Locate the cell with the specified text and output its [X, Y] center coordinate. 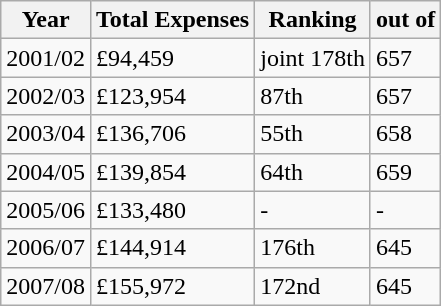
659 [405, 172]
£136,706 [172, 134]
joint 178th [313, 58]
658 [405, 134]
£94,459 [172, 58]
£123,954 [172, 96]
172nd [313, 286]
2005/06 [46, 210]
2007/08 [46, 286]
£139,854 [172, 172]
£144,914 [172, 248]
out of [405, 20]
£133,480 [172, 210]
Year [46, 20]
Total Expenses [172, 20]
2001/02 [46, 58]
176th [313, 248]
64th [313, 172]
£155,972 [172, 286]
2006/07 [46, 248]
2003/04 [46, 134]
Ranking [313, 20]
55th [313, 134]
2004/05 [46, 172]
2002/03 [46, 96]
87th [313, 96]
